Extract the (x, y) coordinate from the center of the cell holding the provided text.  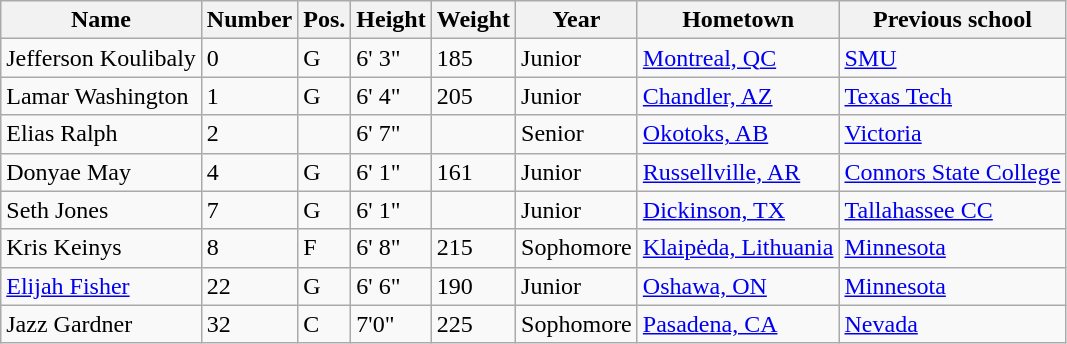
190 (473, 286)
8 (249, 248)
Elijah Fisher (102, 286)
Year (577, 20)
7 (249, 210)
6' 6" (391, 286)
SMU (952, 58)
Jefferson Koulibaly (102, 58)
Victoria (952, 134)
Previous school (952, 20)
161 (473, 172)
Dickinson, TX (738, 210)
6' 4" (391, 96)
Jazz Gardner (102, 324)
0 (249, 58)
Seth Jones (102, 210)
Montreal, QC (738, 58)
Connors State College (952, 172)
Hometown (738, 20)
215 (473, 248)
Pasadena, CA (738, 324)
7'0" (391, 324)
Texas Tech (952, 96)
225 (473, 324)
Number (249, 20)
185 (473, 58)
4 (249, 172)
Lamar Washington (102, 96)
2 (249, 134)
Russellville, AR (738, 172)
Chandler, AZ (738, 96)
Oshawa, ON (738, 286)
Weight (473, 20)
Nevada (952, 324)
C (324, 324)
32 (249, 324)
Tallahassee CC (952, 210)
22 (249, 286)
205 (473, 96)
Donyae May (102, 172)
Kris Keinys (102, 248)
Elias Ralph (102, 134)
Senior (577, 134)
Pos. (324, 20)
F (324, 248)
6' 8" (391, 248)
1 (249, 96)
Okotoks, AB (738, 134)
Name (102, 20)
Height (391, 20)
Klaipėda, Lithuania (738, 248)
6' 7" (391, 134)
6' 3" (391, 58)
